Capture the cell that displays the provided text and extract its [X, Y] central coordinate. 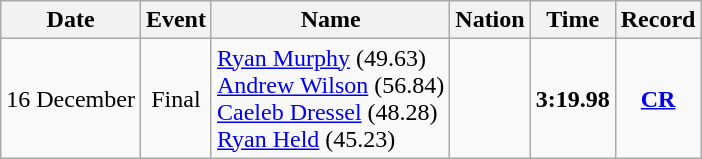
CR [658, 98]
Final [176, 98]
Record [658, 20]
Name [330, 20]
Time [572, 20]
Ryan Murphy (49.63)Andrew Wilson (56.84)Caeleb Dressel (48.28)Ryan Held (45.23) [330, 98]
Date [71, 20]
16 December [71, 98]
Event [176, 20]
3:19.98 [572, 98]
Nation [490, 20]
